Detect which cell encompasses the target text, then output its (X, Y) center coordinate. 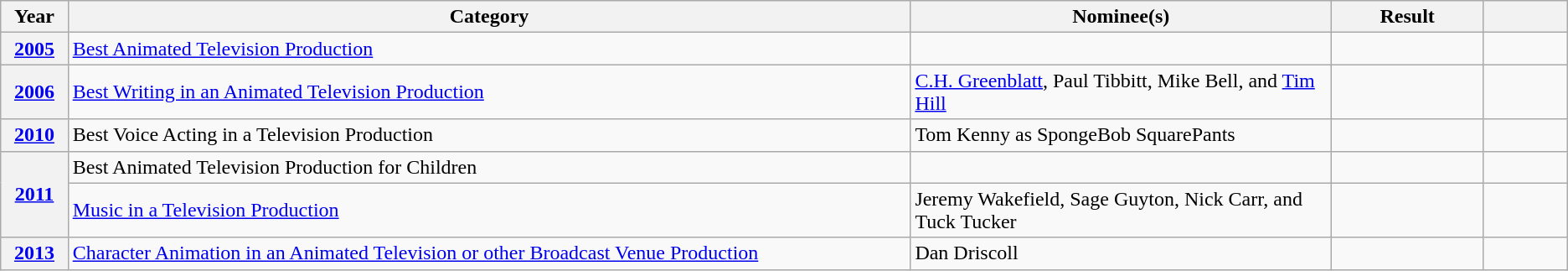
Character Animation in an Animated Television or other Broadcast Venue Production (489, 253)
Best Animated Television Production for Children (489, 167)
2011 (34, 195)
2010 (34, 135)
Nominee(s) (1121, 17)
Jeremy Wakefield, Sage Guyton, Nick Carr, and Tuck Tucker (1121, 210)
Tom Kenny as SpongeBob SquarePants (1121, 135)
Best Writing in an Animated Television Production (489, 92)
2006 (34, 92)
2013 (34, 253)
C.H. Greenblatt, Paul Tibbitt, Mike Bell, and Tim Hill (1121, 92)
Result (1407, 17)
Category (489, 17)
Best Voice Acting in a Television Production (489, 135)
Dan Driscoll (1121, 253)
2005 (34, 49)
Best Animated Television Production (489, 49)
Music in a Television Production (489, 210)
Year (34, 17)
